Identify which cell holds the provided text, then report its (X, Y) central coordinate. 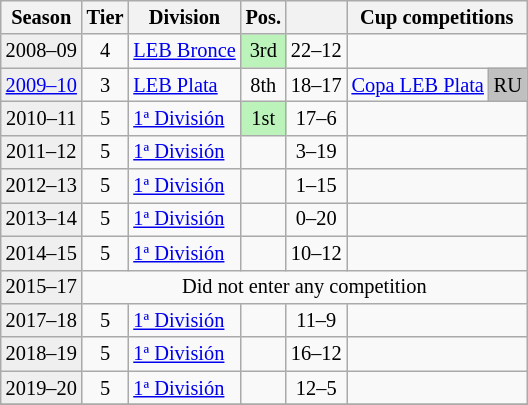
10–12 (316, 253)
Pos. (264, 17)
11–9 (316, 320)
2013–14 (42, 219)
LEB Plata (184, 85)
22–12 (316, 51)
17–6 (316, 118)
0–20 (316, 219)
2008–09 (42, 51)
2018–19 (42, 354)
LEB Bronce (184, 51)
3rd (264, 51)
2010–11 (42, 118)
Cup competitions (437, 17)
2015–17 (42, 287)
2009–10 (42, 85)
RU (508, 85)
Division (184, 17)
8th (264, 85)
2012–13 (42, 186)
Tier (106, 17)
12–5 (316, 388)
2011–12 (42, 152)
1st (264, 118)
3 (106, 85)
Season (42, 17)
2019–20 (42, 388)
4 (106, 51)
2014–15 (42, 253)
16–12 (316, 354)
Copa LEB Plata (418, 85)
Did not enter any competition (304, 287)
1–15 (316, 186)
2017–18 (42, 320)
3–19 (316, 152)
18–17 (316, 85)
